Extract the [X, Y] coordinate from the center of the cell holding the provided text.  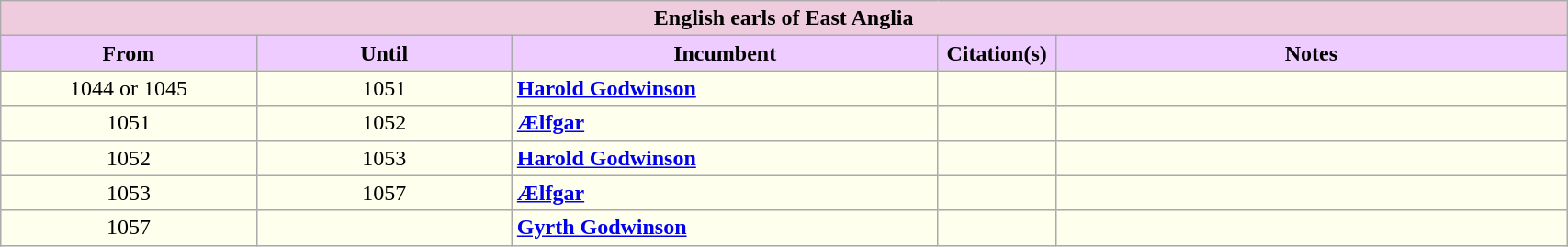
Incumbent [725, 53]
Notes [1312, 53]
Until [384, 53]
Gyrth Godwinson [725, 228]
Citation(s) [997, 53]
From [129, 53]
English earls of East Anglia [784, 18]
1044 or 1045 [129, 88]
